Provide the (x, y) coordinate of the cell's center where the given text is located.  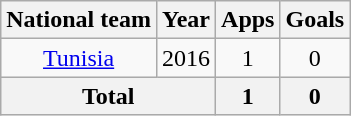
Tunisia (79, 58)
Goals (315, 20)
Year (186, 20)
National team (79, 20)
2016 (186, 58)
Total (108, 96)
Apps (248, 20)
